Search for the cell housing the specified text and yield its [x, y] center coordinate. 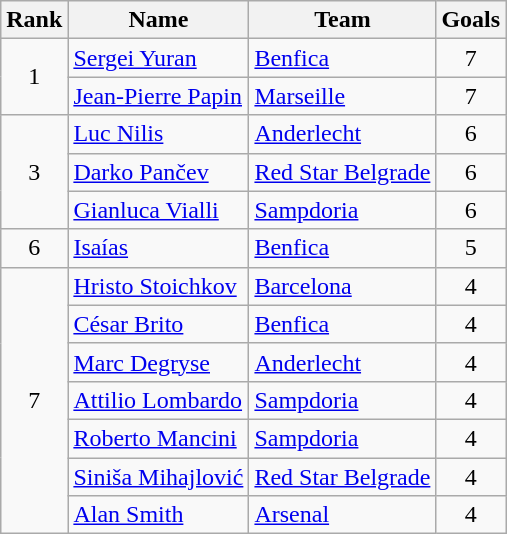
Isaías [158, 248]
Gianluca Vialli [158, 210]
Darko Pančev [158, 172]
Jean-Pierre Papin [158, 96]
Goals [471, 20]
1 [34, 77]
Barcelona [342, 286]
Team [342, 20]
Name [158, 20]
3 [34, 172]
5 [471, 248]
Marc Degryse [158, 362]
Arsenal [342, 515]
Alan Smith [158, 515]
Marseille [342, 96]
César Brito [158, 324]
Roberto Mancini [158, 438]
Siniša Mihajlović [158, 477]
Sergei Yuran [158, 58]
Attilio Lombardo [158, 400]
Luc Nilis [158, 134]
Rank [34, 20]
Hristo Stoichkov [158, 286]
